Locate the cell with the specified text and output its [X, Y] center coordinate. 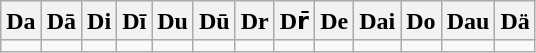
Do [421, 21]
Da [21, 21]
Di [100, 21]
Dr̄ [294, 21]
Dau [468, 21]
Du [173, 21]
Dr [254, 21]
Dī [134, 21]
Dā [61, 21]
Dai [378, 21]
De [334, 21]
Dä [515, 21]
Dū [214, 21]
